Output the [X, Y] coordinate of the center of the cell containing the given text.  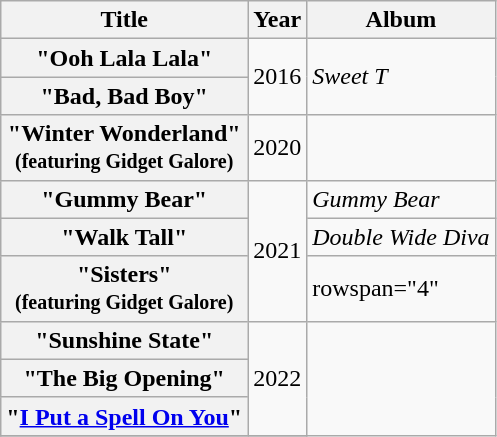
Gummy Bear [401, 199]
"Bad, Bad Boy" [124, 96]
"The Big Opening" [124, 378]
"Walk Tall" [124, 237]
"Gummy Bear" [124, 199]
rowspan="4" [401, 288]
2021 [278, 250]
Year [278, 20]
"Sunshine State" [124, 340]
Title [124, 20]
2020 [278, 148]
"Sisters"(featuring Gidget Galore) [124, 288]
Album [401, 20]
Sweet T [401, 77]
"Ooh Lala Lala" [124, 58]
2016 [278, 77]
"I Put a Spell On You" [124, 416]
2022 [278, 378]
"Winter Wonderland"(featuring Gidget Galore) [124, 148]
Double Wide Diva [401, 237]
